Return (x, y) of the center of cell containing provided text 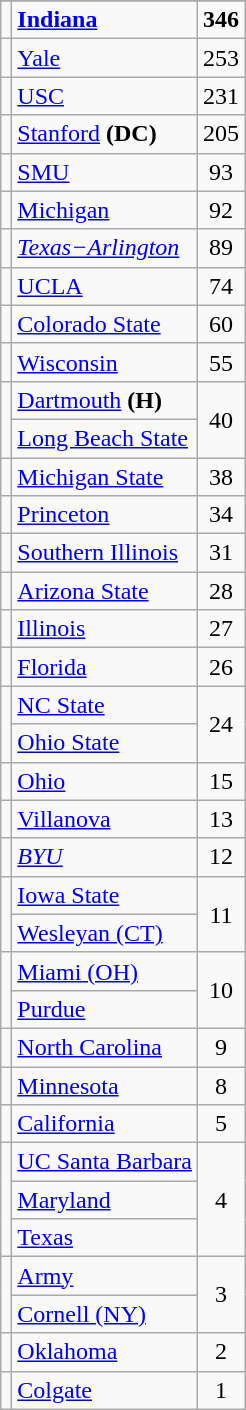
2 (220, 1352)
Oklahoma (105, 1352)
Cornell (NY) (105, 1314)
NC State (105, 705)
Miami (OH) (105, 971)
9 (220, 1047)
26 (220, 667)
346 (220, 20)
15 (220, 781)
North Carolina (105, 1047)
Dartmouth (H) (105, 400)
5 (220, 1124)
28 (220, 591)
38 (220, 477)
Southern Illinois (105, 553)
12 (220, 857)
Purdue (105, 1009)
Texas (105, 1238)
205 (220, 134)
Wesleyan (CT) (105, 933)
Yale (105, 58)
89 (220, 248)
Minnesota (105, 1085)
Ohio State (105, 743)
Wisconsin (105, 362)
1 (220, 1390)
Villanova (105, 819)
Indiana (105, 20)
Michigan State (105, 477)
Illinois (105, 629)
California (105, 1124)
13 (220, 819)
10 (220, 990)
60 (220, 324)
253 (220, 58)
UCLA (105, 286)
31 (220, 553)
24 (220, 724)
8 (220, 1085)
Arizona State (105, 591)
Iowa State (105, 895)
Army (105, 1276)
34 (220, 515)
Maryland (105, 1200)
Colgate (105, 1390)
27 (220, 629)
4 (220, 1200)
231 (220, 96)
Stanford (DC) (105, 134)
Texas−Arlington (105, 248)
USC (105, 96)
Princeton (105, 515)
UC Santa Barbara (105, 1162)
11 (220, 914)
74 (220, 286)
55 (220, 362)
Long Beach State (105, 438)
SMU (105, 172)
Colorado State (105, 324)
Michigan (105, 210)
92 (220, 210)
40 (220, 419)
BYU (105, 857)
Florida (105, 667)
3 (220, 1295)
93 (220, 172)
Ohio (105, 781)
